Find where the given text appears and provide that cell's center as (x, y) coordinate. 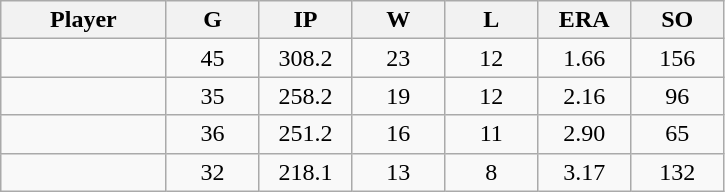
Player (84, 20)
13 (398, 172)
35 (212, 96)
23 (398, 58)
3.17 (584, 172)
W (398, 20)
SO (678, 20)
218.1 (306, 172)
251.2 (306, 134)
308.2 (306, 58)
96 (678, 96)
65 (678, 134)
G (212, 20)
1.66 (584, 58)
32 (212, 172)
132 (678, 172)
11 (492, 134)
L (492, 20)
156 (678, 58)
258.2 (306, 96)
19 (398, 96)
36 (212, 134)
8 (492, 172)
2.90 (584, 134)
ERA (584, 20)
45 (212, 58)
16 (398, 134)
IP (306, 20)
2.16 (584, 96)
